Capture the cell that displays the provided text and extract its (X, Y) central coordinate. 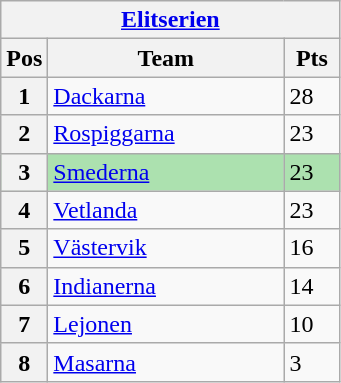
Dackarna (166, 96)
10 (312, 324)
8 (24, 362)
4 (24, 210)
Pos (24, 58)
Smederna (166, 172)
Team (166, 58)
Vetlanda (166, 210)
5 (24, 248)
Pts (312, 58)
6 (24, 286)
Lejonen (166, 324)
28 (312, 96)
1 (24, 96)
7 (24, 324)
2 (24, 134)
16 (312, 248)
Masarna (166, 362)
Rospiggarna (166, 134)
Elitserien (170, 20)
Västervik (166, 248)
Indianerna (166, 286)
14 (312, 286)
